Search for the cell housing the specified text and yield its [x, y] center coordinate. 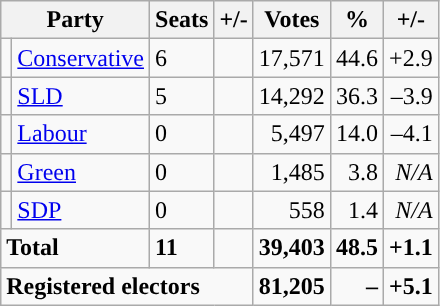
+1.1 [410, 248]
Total [76, 248]
+5.1 [410, 286]
Votes [292, 20]
+2.9 [410, 58]
Conservative [81, 58]
1,485 [292, 172]
81,205 [292, 286]
5 [182, 96]
SDP [81, 210]
–3.9 [410, 96]
Registered electors [128, 286]
SLD [81, 96]
17,571 [292, 58]
39,403 [292, 248]
11 [182, 248]
3.8 [356, 172]
–4.1 [410, 134]
Labour [81, 134]
48.5 [356, 248]
1.4 [356, 210]
558 [292, 210]
6 [182, 58]
Party [76, 20]
14,292 [292, 96]
% [356, 20]
36.3 [356, 96]
Seats [182, 20]
Green [81, 172]
44.6 [356, 58]
– [356, 286]
5,497 [292, 134]
14.0 [356, 134]
